Scan for the cell matching the given text and deliver its (X, Y) coordinate at center. 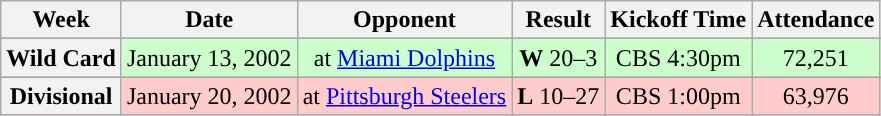
at Pittsburgh Steelers (404, 96)
L 10–27 (558, 96)
Date (209, 20)
Kickoff Time (678, 20)
W 20–3 (558, 58)
Attendance (816, 20)
Divisional (62, 96)
63,976 (816, 96)
Result (558, 20)
CBS 4:30pm (678, 58)
January 13, 2002 (209, 58)
Opponent (404, 20)
72,251 (816, 58)
CBS 1:00pm (678, 96)
at Miami Dolphins (404, 58)
Wild Card (62, 58)
January 20, 2002 (209, 96)
Week (62, 20)
